Find where the given text appears and provide that cell's center as (X, Y) coordinate. 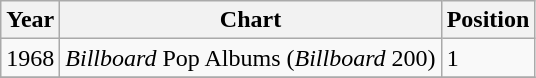
1 (488, 58)
Year (30, 20)
1968 (30, 58)
Position (488, 20)
Chart (250, 20)
Billboard Pop Albums (Billboard 200) (250, 58)
